Identify which cell holds the provided text, then report its [X, Y] central coordinate. 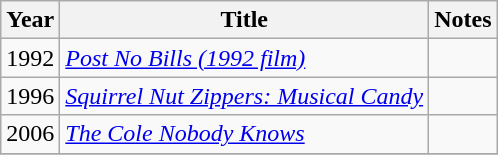
2006 [30, 134]
1996 [30, 96]
Post No Bills (1992 film) [244, 58]
1992 [30, 58]
The Cole Nobody Knows [244, 134]
Year [30, 20]
Title [244, 20]
Squirrel Nut Zippers: Musical Candy [244, 96]
Notes [463, 20]
